Extract the [X, Y] coordinate from the center of the cell holding the provided text.  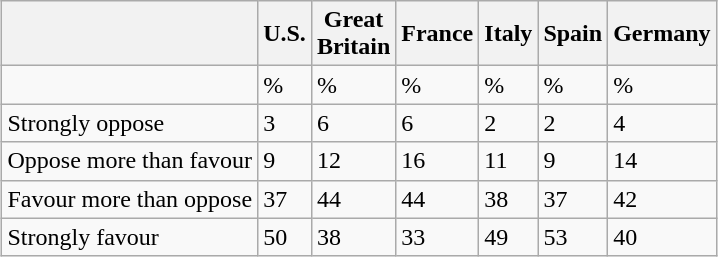
50 [285, 237]
France [438, 34]
Strongly oppose [130, 123]
16 [438, 161]
Spain [573, 34]
Oppose more than favour [130, 161]
11 [508, 161]
Strongly favour [130, 237]
33 [438, 237]
Italy [508, 34]
14 [662, 161]
4 [662, 123]
Favour more than oppose [130, 199]
49 [508, 237]
U.S. [285, 34]
53 [573, 237]
42 [662, 199]
Germany [662, 34]
3 [285, 123]
12 [353, 161]
40 [662, 237]
Great Britain [353, 34]
